From the cell containing the given text, extract its center point as (x, y) coordinate. 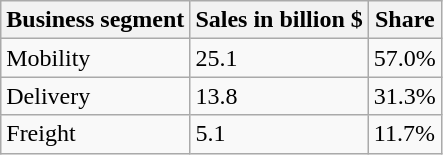
Share (404, 20)
5.1 (279, 134)
Delivery (96, 96)
25.1 (279, 58)
13.8 (279, 96)
Freight (96, 134)
Mobility (96, 58)
Business segment (96, 20)
Sales in billion $ (279, 20)
57.0% (404, 58)
11.7% (404, 134)
31.3% (404, 96)
